Determine the [x, y] coordinate at the center of the cell enclosing the given text.  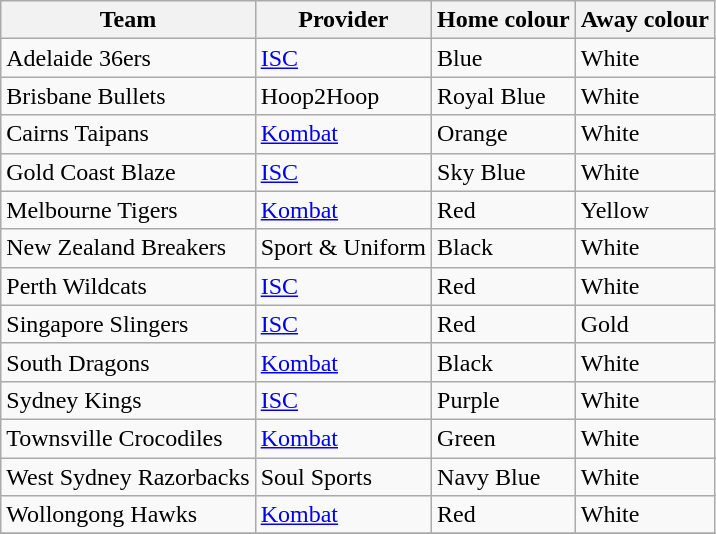
West Sydney Razorbacks [128, 477]
Green [504, 438]
Sydney Kings [128, 400]
Royal Blue [504, 96]
Orange [504, 134]
Singapore Slingers [128, 324]
Purple [504, 400]
Brisbane Bullets [128, 96]
Adelaide 36ers [128, 58]
Soul Sports [343, 477]
Team [128, 20]
Townsville Crocodiles [128, 438]
Navy Blue [504, 477]
New Zealand Breakers [128, 248]
Yellow [644, 210]
Wollongong Hawks [128, 515]
Away colour [644, 20]
Hoop2Hoop [343, 96]
South Dragons [128, 362]
Melbourne Tigers [128, 210]
Provider [343, 20]
Cairns Taipans [128, 134]
Perth Wildcats [128, 286]
Blue [504, 58]
Gold [644, 324]
Sky Blue [504, 172]
Sport & Uniform [343, 248]
Home colour [504, 20]
Gold Coast Blaze [128, 172]
